For the text-containing cell, return its midpoint in (X, Y) coordinate format. 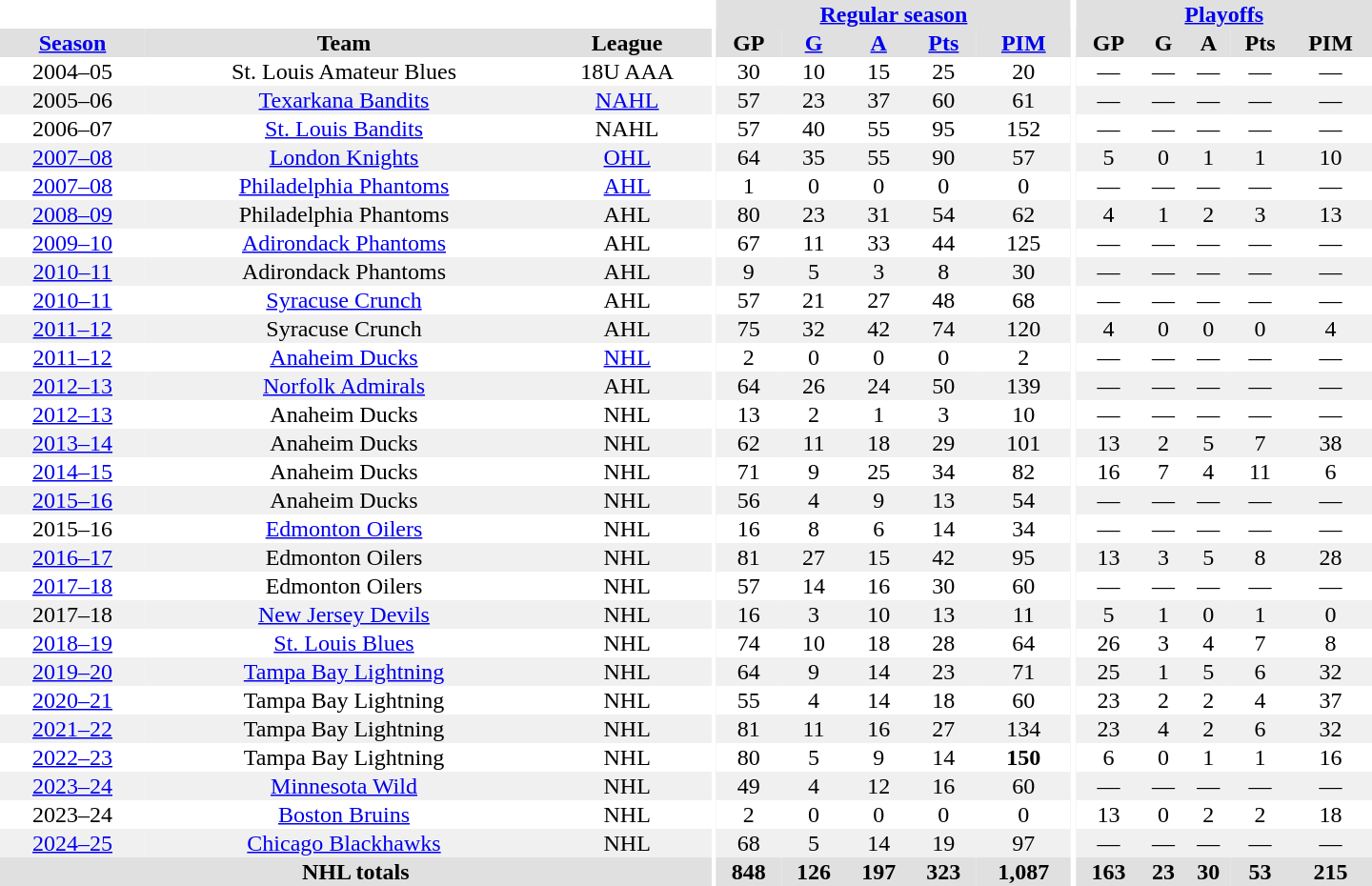
NHL totals (356, 872)
St. Louis Amateur Blues (344, 71)
44 (943, 243)
33 (878, 243)
29 (943, 443)
20 (1023, 71)
2021–22 (72, 729)
Team (344, 43)
53 (1260, 872)
163 (1108, 872)
48 (943, 300)
67 (749, 243)
150 (1023, 757)
St. Louis Blues (344, 643)
323 (943, 872)
2014–15 (72, 472)
49 (749, 786)
Season (72, 43)
848 (749, 872)
120 (1023, 329)
Regular season (894, 14)
2019–20 (72, 672)
Chicago Blackhawks (344, 843)
Boston Bruins (344, 815)
101 (1023, 443)
152 (1023, 129)
18U AAA (627, 71)
125 (1023, 243)
2004–05 (72, 71)
2008–09 (72, 214)
2013–14 (72, 443)
82 (1023, 472)
31 (878, 214)
197 (878, 872)
56 (749, 500)
215 (1330, 872)
139 (1023, 386)
2006–07 (72, 129)
134 (1023, 729)
97 (1023, 843)
2005–06 (72, 100)
2020–21 (72, 700)
2018–19 (72, 643)
19 (943, 843)
2009–10 (72, 243)
2016–17 (72, 557)
24 (878, 386)
London Knights (344, 157)
12 (878, 786)
League (627, 43)
90 (943, 157)
2022–23 (72, 757)
New Jersey Devils (344, 614)
40 (814, 129)
38 (1330, 443)
OHL (627, 157)
75 (749, 329)
50 (943, 386)
1,087 (1023, 872)
126 (814, 872)
35 (814, 157)
21 (814, 300)
61 (1023, 100)
2024–25 (72, 843)
Norfolk Admirals (344, 386)
St. Louis Bandits (344, 129)
Minnesota Wild (344, 786)
Texarkana Bandits (344, 100)
Playoffs (1223, 14)
